Scan for the cell matching the given text and deliver its [x, y] coordinate at center. 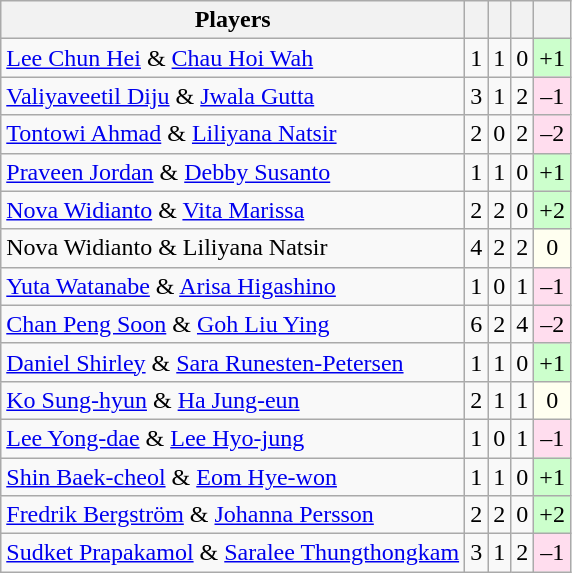
Lee Yong-dae & Lee Hyo-jung [233, 438]
Lee Chun Hei & Chau Hoi Wah [233, 58]
Nova Widianto & Vita Marissa [233, 210]
Chan Peng Soon & Goh Liu Ying [233, 324]
Players [233, 20]
Nova Widianto & Liliyana Natsir [233, 248]
6 [476, 324]
Shin Baek-cheol & Eom Hye-won [233, 477]
Valiyaveetil Diju & Jwala Gutta [233, 96]
Ko Sung-hyun & Ha Jung-eun [233, 400]
Sudket Prapakamol & Saralee Thungthongkam [233, 553]
Daniel Shirley & Sara Runesten-Petersen [233, 362]
Yuta Watanabe & Arisa Higashino [233, 286]
Tontowi Ahmad & Liliyana Natsir [233, 134]
Fredrik Bergström & Johanna Persson [233, 515]
Praveen Jordan & Debby Susanto [233, 172]
